Return the (X, Y) coordinate for the center point of the cell that contains the specified text.  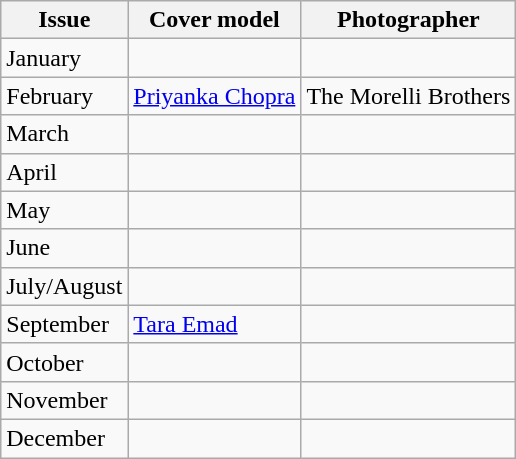
April (64, 172)
February (64, 96)
Issue (64, 20)
Priyanka Chopra (214, 96)
November (64, 400)
June (64, 248)
Cover model (214, 20)
May (64, 210)
September (64, 324)
October (64, 362)
Tara Emad (214, 324)
January (64, 58)
Photographer (408, 20)
December (64, 438)
July/August (64, 286)
The Morelli Brothers (408, 96)
March (64, 134)
